Output the [x, y] coordinate of the center of the cell containing the given text.  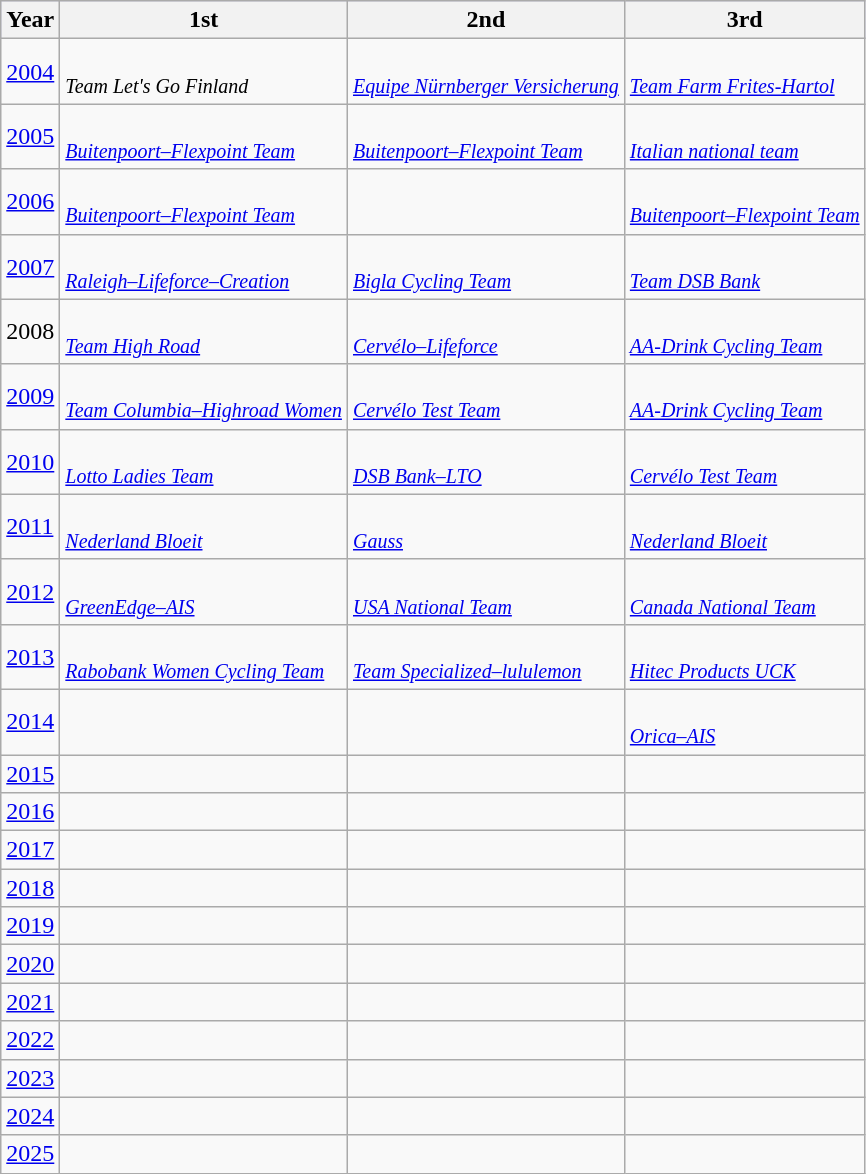
2022 [30, 1040]
Team High Road [204, 332]
Raleigh–Lifeforce–Creation [204, 266]
2009 [30, 396]
Team Specialized–lululemon [486, 656]
Bigla Cycling Team [486, 266]
Hitec Products UCK [744, 656]
USA National Team [486, 592]
2018 [30, 888]
Equipe Nürnberger Versicherung [486, 72]
2020 [30, 964]
2021 [30, 1002]
2019 [30, 926]
Team Let's Go Finland [204, 72]
2011 [30, 526]
2006 [30, 202]
Lotto Ladies Team [204, 462]
Rabobank Women Cycling Team [204, 656]
2007 [30, 266]
2013 [30, 656]
2012 [30, 592]
3rd [744, 20]
Team DSB Bank [744, 266]
2005 [30, 136]
Italian national team [744, 136]
Canada National Team [744, 592]
2014 [30, 722]
Team Farm Frites-Hartol [744, 72]
2008 [30, 332]
2nd [486, 20]
Cervélo–Lifeforce [486, 332]
1st [204, 20]
2023 [30, 1078]
2017 [30, 850]
2025 [30, 1154]
Year [30, 20]
Team Columbia–Highroad Women [204, 396]
DSB Bank–LTO [486, 462]
GreenEdge–AIS [204, 592]
Orica–AIS [744, 722]
2015 [30, 773]
2004 [30, 72]
2010 [30, 462]
2024 [30, 1116]
2016 [30, 812]
Gauss [486, 526]
